Identify which cell holds the provided text, then report its (X, Y) central coordinate. 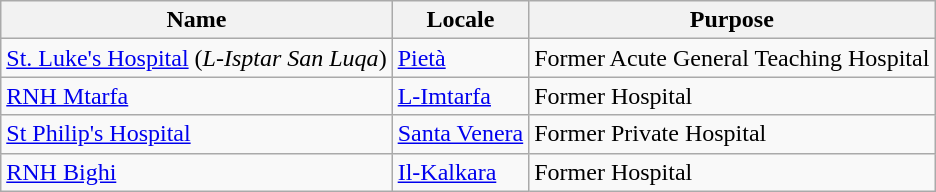
Locale (460, 20)
Former Acute General Teaching Hospital (732, 58)
Santa Venera (460, 134)
L-Imtarfa (460, 96)
Name (196, 20)
RNH Bighi (196, 172)
Purpose (732, 20)
St Philip's Hospital (196, 134)
Former Private Hospital (732, 134)
Il-Kalkara (460, 172)
Pietà (460, 58)
St. Luke's Hospital (L-Isptar San Luqa) (196, 58)
RNH Mtarfa (196, 96)
